Extract the [X, Y] coordinate from the center of the cell holding the provided text.  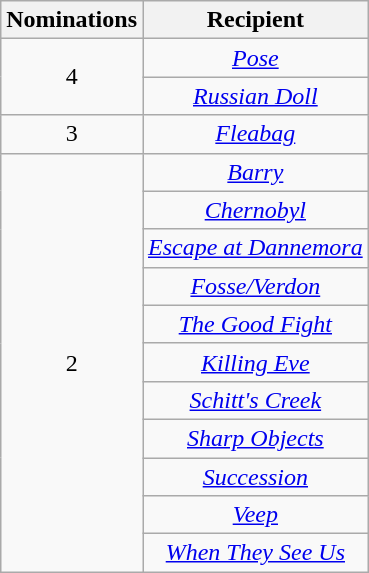
Sharp Objects [255, 438]
Schitt's Creek [255, 400]
Chernobyl [255, 210]
Fleabag [255, 134]
Fosse/Verdon [255, 286]
4 [72, 77]
Barry [255, 172]
2 [72, 362]
When They See Us [255, 553]
Succession [255, 477]
Pose [255, 58]
3 [72, 134]
Killing Eve [255, 362]
Recipient [255, 20]
The Good Fight [255, 324]
Russian Doll [255, 96]
Escape at Dannemora [255, 248]
Nominations [72, 20]
Veep [255, 515]
